Provide the [x, y] coordinate of the cell's center where the given text is located.  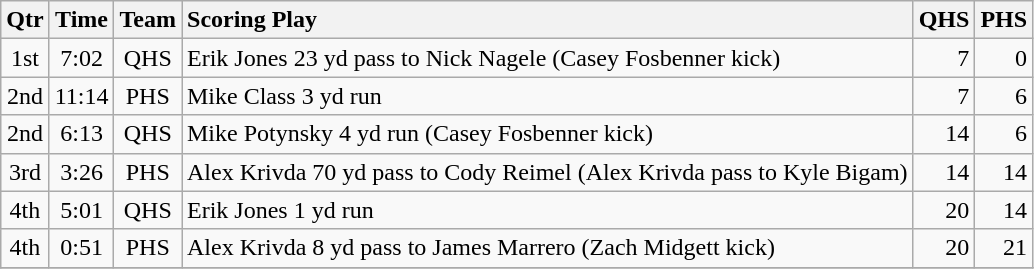
21 [1004, 248]
Scoring Play [548, 20]
1st [25, 58]
7:02 [82, 58]
Time [82, 20]
0 [1004, 58]
Mike Class 3 yd run [548, 96]
3rd [25, 172]
Erik Jones 23 yd pass to Nick Nagele (Casey Fosbenner kick) [548, 58]
11:14 [82, 96]
5:01 [82, 210]
Alex Krivda 8 yd pass to James Marrero (Zach Midgett kick) [548, 248]
3:26 [82, 172]
6:13 [82, 134]
Team [148, 20]
0:51 [82, 248]
Qtr [25, 20]
Mike Potynsky 4 yd run (Casey Fosbenner kick) [548, 134]
Erik Jones 1 yd run [548, 210]
Alex Krivda 70 yd pass to Cody Reimel (Alex Krivda pass to Kyle Bigam) [548, 172]
